Locate the cell with the specified text and output its (X, Y) center coordinate. 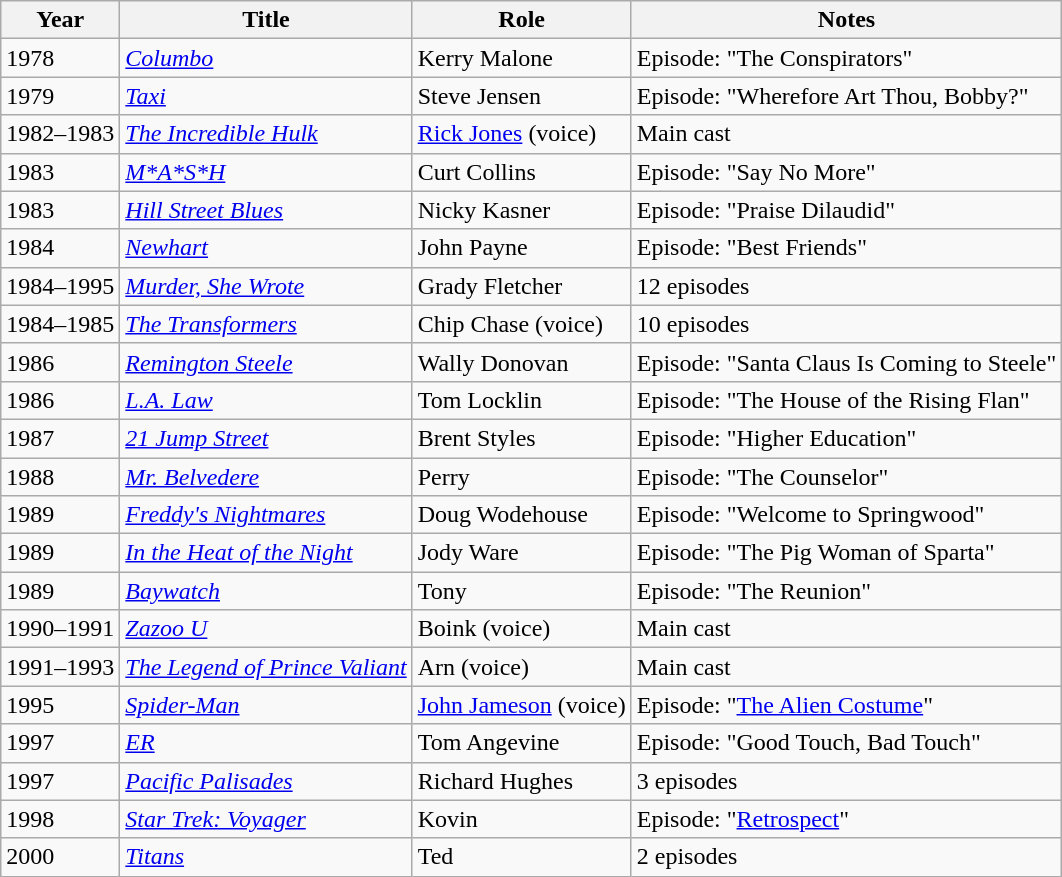
Mr. Belvedere (266, 477)
Notes (846, 20)
Steve Jensen (522, 96)
Tom Locklin (522, 400)
Episode: "The House of the Rising Flan" (846, 400)
Freddy's Nightmares (266, 515)
Episode: "Best Friends" (846, 248)
10 episodes (846, 324)
Richard Hughes (522, 781)
Episode: "The Alien Costume" (846, 705)
John Payne (522, 248)
21 Jump Street (266, 438)
1987 (60, 438)
Taxi (266, 96)
Star Trek: Voyager (266, 819)
Brent Styles (522, 438)
Tony (522, 591)
1991–1993 (60, 667)
Titans (266, 857)
2000 (60, 857)
Curt Collins (522, 172)
Episode: "Higher Education" (846, 438)
2 episodes (846, 857)
Episode: "Welcome to Springwood" (846, 515)
Hill Street Blues (266, 210)
Columbo (266, 58)
Baywatch (266, 591)
Newhart (266, 248)
Episode: "Praise Dilaudid" (846, 210)
Spider-Man (266, 705)
Murder, She Wrote (266, 286)
The Incredible Hulk (266, 134)
Arn (voice) (522, 667)
Doug Wodehouse (522, 515)
1979 (60, 96)
Episode: "Santa Claus Is Coming to Steele" (846, 362)
Ted (522, 857)
Remington Steele (266, 362)
Chip Chase (voice) (522, 324)
1984–1995 (60, 286)
1998 (60, 819)
Nicky Kasner (522, 210)
M*A*S*H (266, 172)
1995 (60, 705)
Episode: "Wherefore Art Thou, Bobby?" (846, 96)
Episode: "Good Touch, Bad Touch" (846, 743)
John Jameson (voice) (522, 705)
L.A. Law (266, 400)
Boink (voice) (522, 629)
1988 (60, 477)
Episode: "Retrospect" (846, 819)
1984 (60, 248)
The Transformers (266, 324)
Episode: "The Pig Woman of Sparta" (846, 553)
Title (266, 20)
Episode: "The Counselor" (846, 477)
ER (266, 743)
Wally Donovan (522, 362)
1984–1985 (60, 324)
Rick Jones (voice) (522, 134)
12 episodes (846, 286)
Kerry Malone (522, 58)
1978 (60, 58)
Kovin (522, 819)
Role (522, 20)
The Legend of Prince Valiant (266, 667)
Perry (522, 477)
Zazoo U (266, 629)
Jody Ware (522, 553)
3 episodes (846, 781)
Grady Fletcher (522, 286)
Episode: "Say No More" (846, 172)
Pacific Palisades (266, 781)
Tom Angevine (522, 743)
Episode: "The Conspirators" (846, 58)
In the Heat of the Night (266, 553)
Episode: "The Reunion" (846, 591)
1982–1983 (60, 134)
1990–1991 (60, 629)
Year (60, 20)
